Identify which cell holds the provided text, then report its [X, Y] central coordinate. 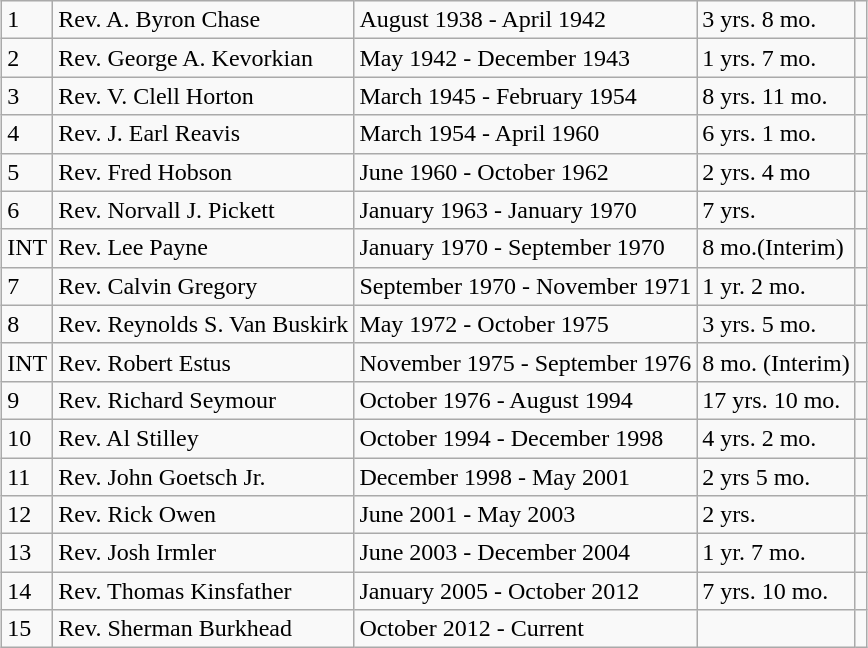
Rev. Rick Owen [204, 515]
14 [28, 591]
Rev. Sherman Burkhead [204, 629]
15 [28, 629]
7 yrs. 10 mo. [776, 591]
Rev. Norvall J. Pickett [204, 210]
March 1954 - April 1960 [526, 134]
11 [28, 477]
2 yrs. 4 mo [776, 172]
Rev. Richard Seymour [204, 400]
8 mo.(Interim) [776, 248]
Rev. Lee Payne [204, 248]
1 yr. 7 mo. [776, 553]
June 2003 - December 2004 [526, 553]
Rev. J. Earl Reavis [204, 134]
2 yrs 5 mo. [776, 477]
1 yr. 2 mo. [776, 286]
12 [28, 515]
Rev. V. Clell Horton [204, 96]
August 1938 - April 1942 [526, 20]
5 [28, 172]
7 yrs. [776, 210]
13 [28, 553]
3 [28, 96]
9 [28, 400]
January 1970 - September 1970 [526, 248]
1 yrs. 7 mo. [776, 58]
December 1998 - May 2001 [526, 477]
May 1942 - December 1943 [526, 58]
October 1976 - August 1994 [526, 400]
Rev. Thomas Kinsfather [204, 591]
2 [28, 58]
3 yrs. 5 mo. [776, 324]
7 [28, 286]
3 yrs. 8 mo. [776, 20]
8 mo. (Interim) [776, 362]
Rev. Fred Hobson [204, 172]
November 1975 - September 1976 [526, 362]
2 yrs. [776, 515]
September 1970 - November 1971 [526, 286]
17 yrs. 10 mo. [776, 400]
May 1972 - October 1975 [526, 324]
6 yrs. 1 mo. [776, 134]
Rev. Reynolds S. Van Buskirk [204, 324]
Rev. John Goetsch Jr. [204, 477]
Rev. Al Stilley [204, 438]
1 [28, 20]
Rev. Josh Irmler [204, 553]
6 [28, 210]
January 2005 - October 2012 [526, 591]
October 1994 - December 1998 [526, 438]
Rev. George A. Kevorkian [204, 58]
4 yrs. 2 mo. [776, 438]
June 2001 - May 2003 [526, 515]
4 [28, 134]
June 1960 - October 1962 [526, 172]
October 2012 - Current [526, 629]
8 yrs. 11 mo. [776, 96]
8 [28, 324]
Rev. Robert Estus [204, 362]
Rev. A. Byron Chase [204, 20]
Rev. Calvin Gregory [204, 286]
10 [28, 438]
January 1963 - January 1970 [526, 210]
March 1945 - February 1954 [526, 96]
